Locate the cell with the specified text and output its [x, y] center coordinate. 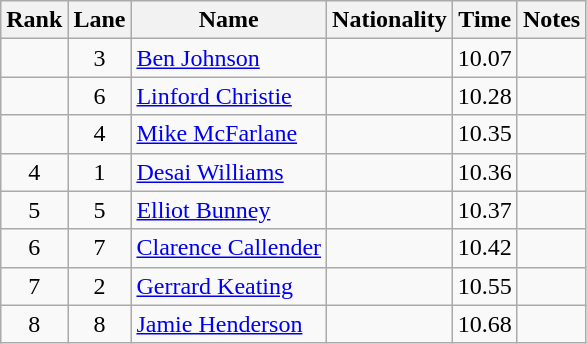
10.36 [484, 172]
10.42 [484, 248]
Ben Johnson [229, 58]
Elliot Bunney [229, 210]
Rank [34, 20]
3 [100, 58]
Clarence Callender [229, 248]
Lane [100, 20]
1 [100, 172]
10.68 [484, 324]
Mike McFarlane [229, 134]
Desai Williams [229, 172]
10.28 [484, 96]
Time [484, 20]
Notes [551, 20]
10.37 [484, 210]
Linford Christie [229, 96]
10.55 [484, 286]
Name [229, 20]
10.35 [484, 134]
2 [100, 286]
Nationality [390, 20]
Gerrard Keating [229, 286]
Jamie Henderson [229, 324]
10.07 [484, 58]
